Identify which cell holds the provided text, then report its [x, y] central coordinate. 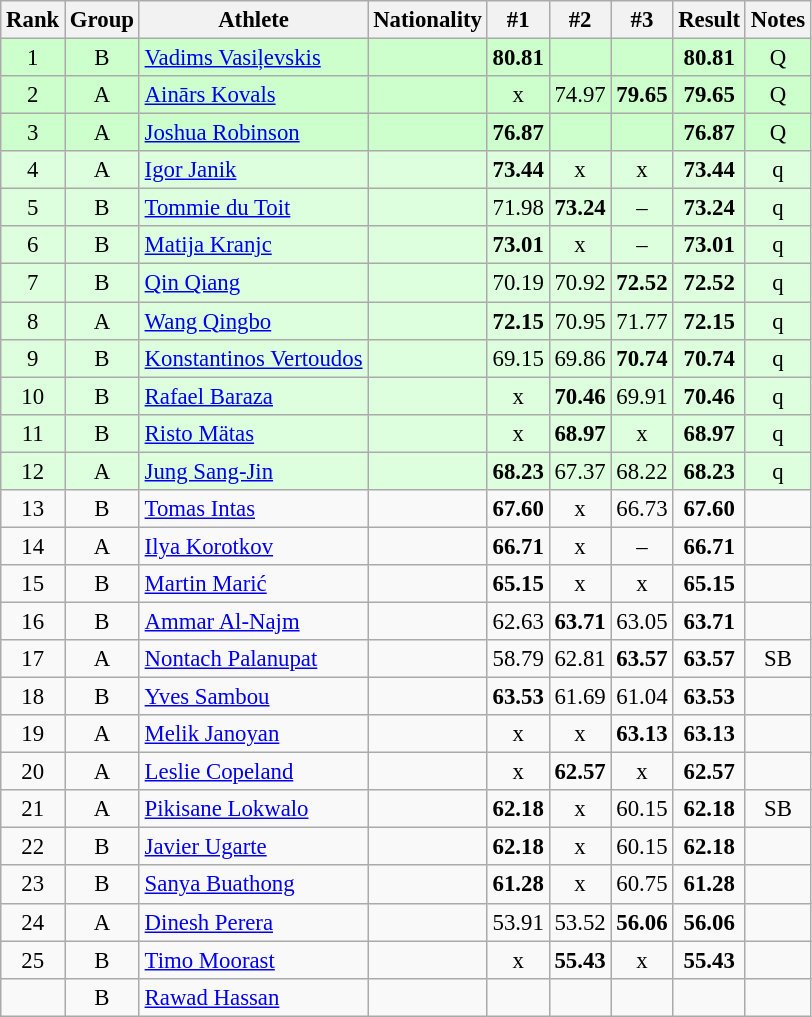
Matija Kranjc [254, 245]
74.97 [580, 95]
Leslie Copeland [254, 772]
70.19 [518, 283]
2 [33, 95]
#1 [518, 20]
Rawad Hassan [254, 997]
53.52 [580, 922]
17 [33, 659]
Ainārs Kovals [254, 95]
71.77 [642, 321]
14 [33, 546]
Tomas Intas [254, 509]
58.79 [518, 659]
Igor Janik [254, 170]
Konstantinos Vertoudos [254, 358]
Risto Mätas [254, 433]
Notes [778, 20]
3 [33, 133]
5 [33, 208]
Athlete [254, 20]
Yves Sambou [254, 697]
Wang Qingbo [254, 321]
Nationality [428, 20]
20 [33, 772]
25 [33, 960]
13 [33, 509]
19 [33, 734]
Jung Sang-Jin [254, 471]
61.04 [642, 697]
70.92 [580, 283]
7 [33, 283]
70.95 [580, 321]
Tommie du Toit [254, 208]
Nontach Palanupat [254, 659]
66.73 [642, 509]
Rafael Baraza [254, 396]
69.15 [518, 358]
Group [102, 20]
22 [33, 847]
6 [33, 245]
Dinesh Perera [254, 922]
Result [710, 20]
Qin Qiang [254, 283]
12 [33, 471]
23 [33, 885]
Joshua Robinson [254, 133]
16 [33, 621]
Melik Janoyan [254, 734]
#3 [642, 20]
53.91 [518, 922]
Pikisane Lokwalo [254, 809]
67.37 [580, 471]
1 [33, 58]
Vadims Vasiļevskis [254, 58]
Sanya Buathong [254, 885]
69.91 [642, 396]
11 [33, 433]
Timo Moorast [254, 960]
68.22 [642, 471]
62.63 [518, 621]
24 [33, 922]
Ilya Korotkov [254, 546]
15 [33, 584]
21 [33, 809]
Ammar Al-Najm [254, 621]
18 [33, 697]
60.75 [642, 885]
Martin Marić [254, 584]
#2 [580, 20]
63.05 [642, 621]
9 [33, 358]
4 [33, 170]
10 [33, 396]
71.98 [518, 208]
Rank [33, 20]
62.81 [580, 659]
8 [33, 321]
69.86 [580, 358]
61.69 [580, 697]
Javier Ugarte [254, 847]
